Scan for the cell matching the given text and deliver its [X, Y] coordinate at center. 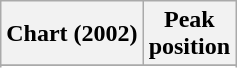
Chart (2002) [72, 34]
Peakposition [189, 34]
